From the cell containing the given text, extract its center point as [x, y] coordinate. 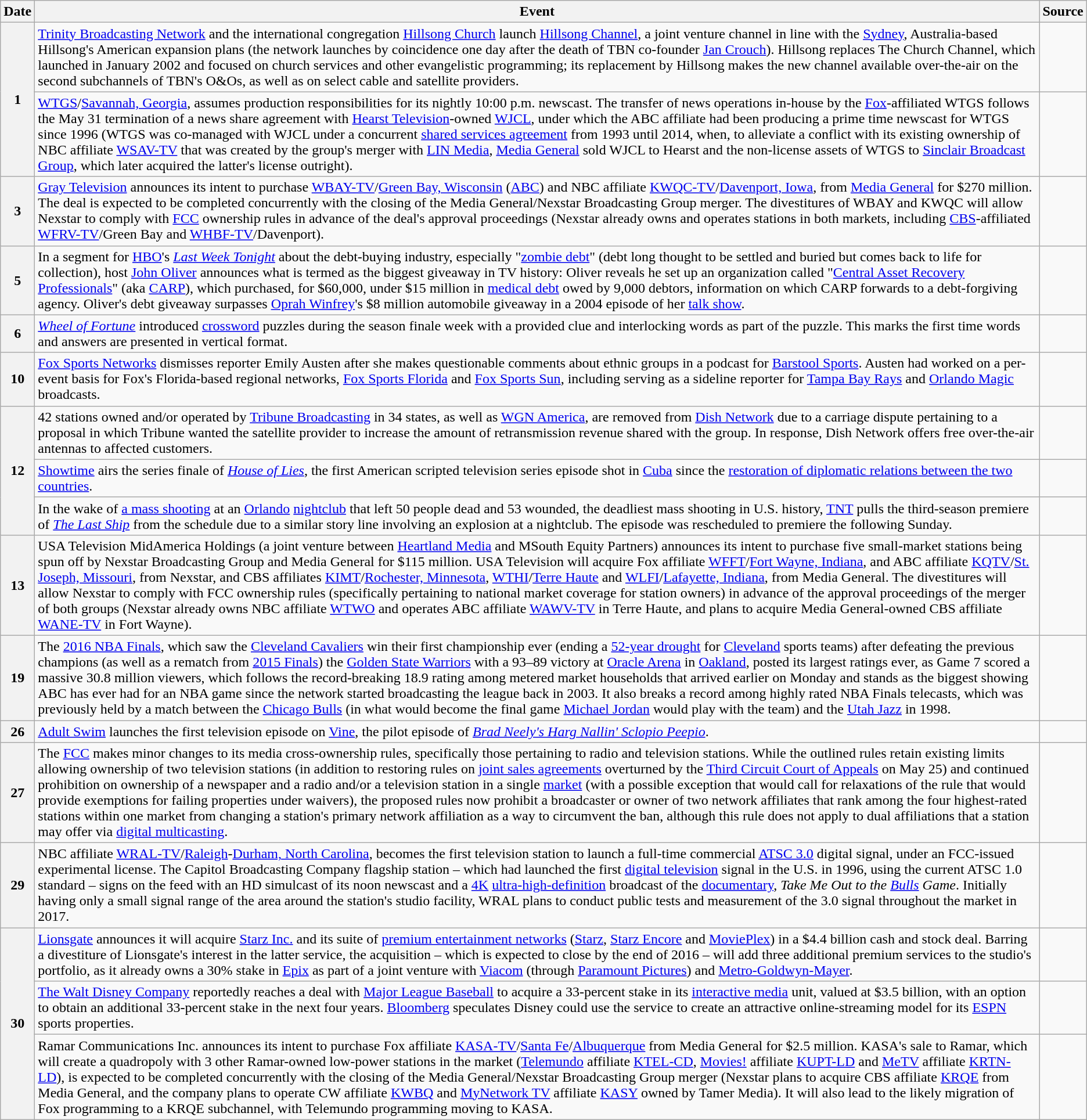
5 [17, 280]
10 [17, 379]
29 [17, 885]
3 [17, 211]
1 [17, 100]
Event [537, 12]
Date [17, 12]
26 [17, 731]
6 [17, 333]
12 [17, 470]
30 [17, 1024]
27 [17, 793]
19 [17, 678]
Source [1063, 12]
Adult Swim launches the first television episode on Vine, the pilot episode of Brad Neely's Harg Nallin' Sclopio Peepio. [537, 731]
13 [17, 585]
